Detect which cell encompasses the target text, then output its [x, y] center coordinate. 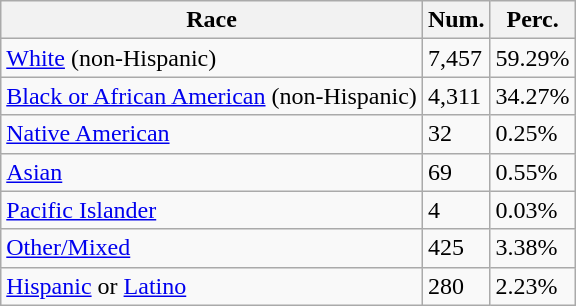
Pacific Islander [212, 210]
3.38% [532, 248]
Asian [212, 172]
Race [212, 20]
69 [456, 172]
Num. [456, 20]
0.03% [532, 210]
2.23% [532, 286]
4,311 [456, 96]
32 [456, 134]
Other/Mixed [212, 248]
59.29% [532, 58]
White (non-Hispanic) [212, 58]
0.25% [532, 134]
Native American [212, 134]
4 [456, 210]
34.27% [532, 96]
Perc. [532, 20]
0.55% [532, 172]
Hispanic or Latino [212, 286]
425 [456, 248]
7,457 [456, 58]
Black or African American (non-Hispanic) [212, 96]
280 [456, 286]
